Capture the cell that displays the provided text and extract its (x, y) central coordinate. 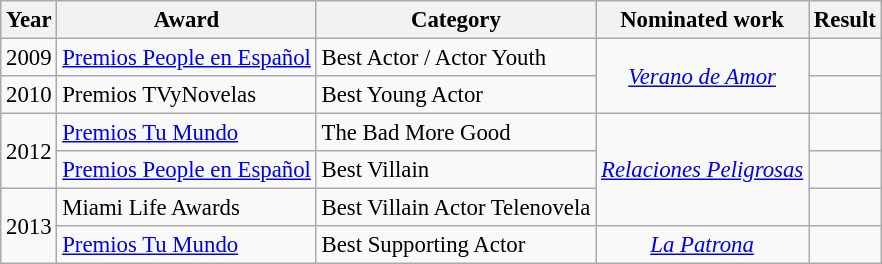
The Bad More Good (456, 133)
La Patrona (702, 245)
Best Actor / Actor Youth (456, 58)
Relaciones Peligrosas (702, 170)
Award (186, 20)
Verano de Amor (702, 76)
2010 (29, 95)
Miami Life Awards (186, 208)
Best Supporting Actor (456, 245)
Year (29, 20)
Best Villain Actor Telenovela (456, 208)
Nominated work (702, 20)
Best Young Actor (456, 95)
Premios TVyNovelas (186, 95)
2009 (29, 58)
2013 (29, 226)
Result (846, 20)
Best Villain (456, 170)
2012 (29, 152)
Category (456, 20)
